Return (X, Y) of the center of cell containing provided text 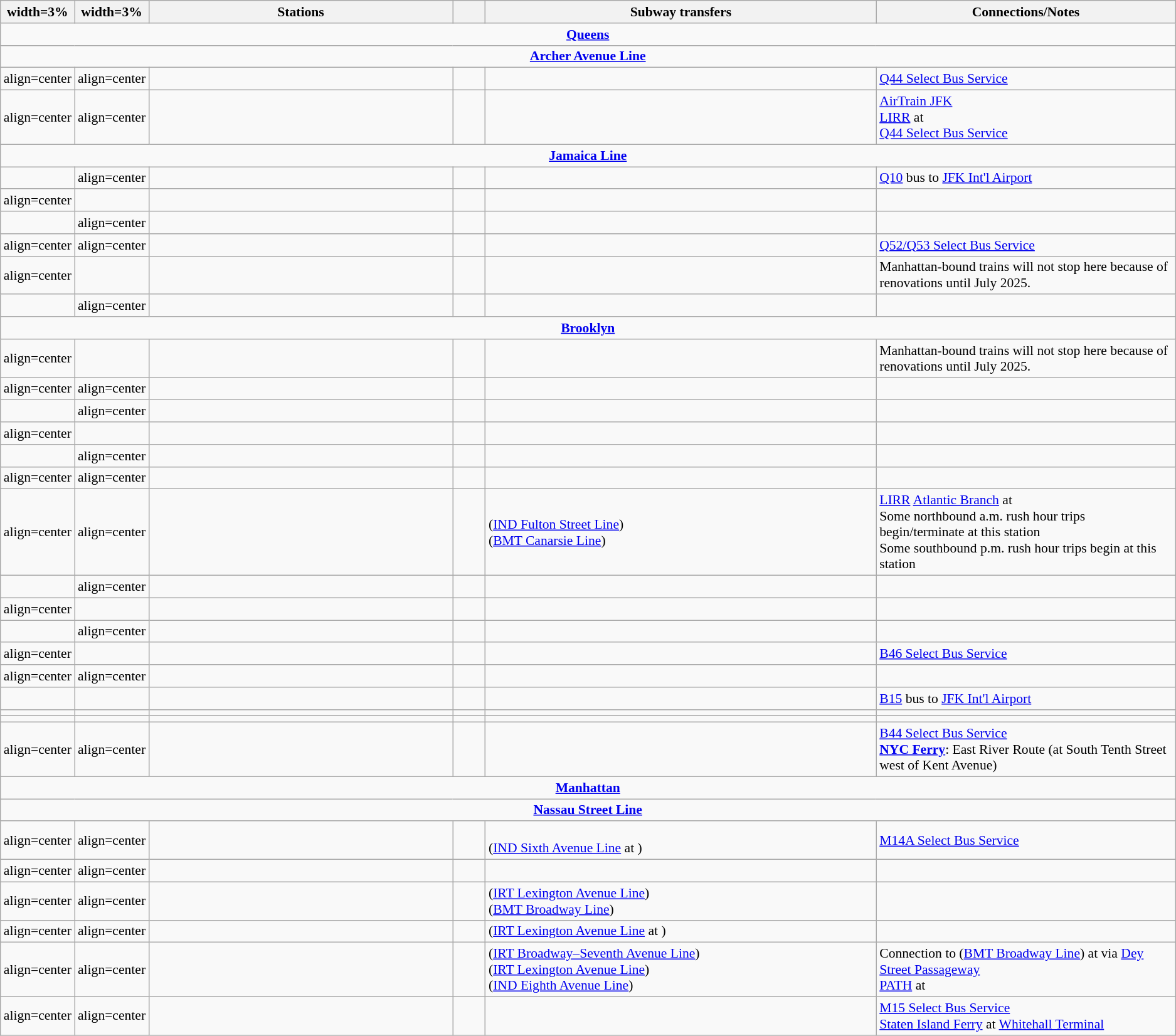
Q10 bus to JFK Int'l Airport (1025, 178)
(IND Fulton Street Line) (BMT Canarsie Line) (681, 532)
Q44 Select Bus Service (1025, 79)
Queens (588, 34)
M14A Select Bus Service (1025, 840)
B15 bus to JFK Int'l Airport (1025, 699)
M15 Select Bus ServiceStaten Island Ferry at Whitehall Terminal (1025, 1016)
AirTrain JFKLIRR at Q44 Select Bus Service (1025, 118)
Jamaica Line (588, 156)
B46 Select Bus Service (1025, 654)
Q52/Q53 Select Bus Service (1025, 245)
(IRT Broadway–Seventh Avenue Line) (IRT Lexington Avenue Line) (IND Eighth Avenue Line) (681, 970)
(IND Sixth Avenue Line at ) (681, 840)
Connection to (BMT Broadway Line) at via Dey Street PassagewayPATH at (1025, 970)
Archer Avenue Line (588, 56)
Connections/Notes (1025, 12)
(IRT Lexington Avenue Line) (BMT Broadway Line) (681, 901)
(IRT Lexington Avenue Line at ) (681, 931)
Brooklyn (588, 328)
B44 Select Bus Service NYC Ferry: East River Route (at South Tenth Street west of Kent Avenue) (1025, 750)
Subway transfers (681, 12)
Nassau Street Line (588, 810)
Stations (301, 12)
Manhattan (588, 788)
